For the text-containing cell, return its midpoint in [x, y] coordinate format. 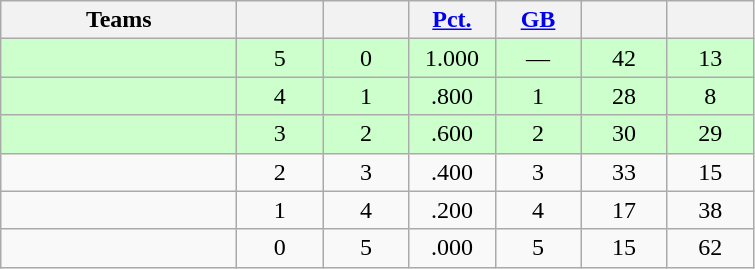
Teams [119, 20]
13 [710, 58]
29 [710, 134]
42 [624, 58]
GB [538, 20]
.600 [452, 134]
8 [710, 96]
.200 [452, 210]
.400 [452, 172]
1.000 [452, 58]
— [538, 58]
33 [624, 172]
38 [710, 210]
.800 [452, 96]
.000 [452, 248]
28 [624, 96]
30 [624, 134]
62 [710, 248]
17 [624, 210]
Pct. [452, 20]
